Pinpoint the cell where the given text exists, returning its [x, y] midpoint coordinate. 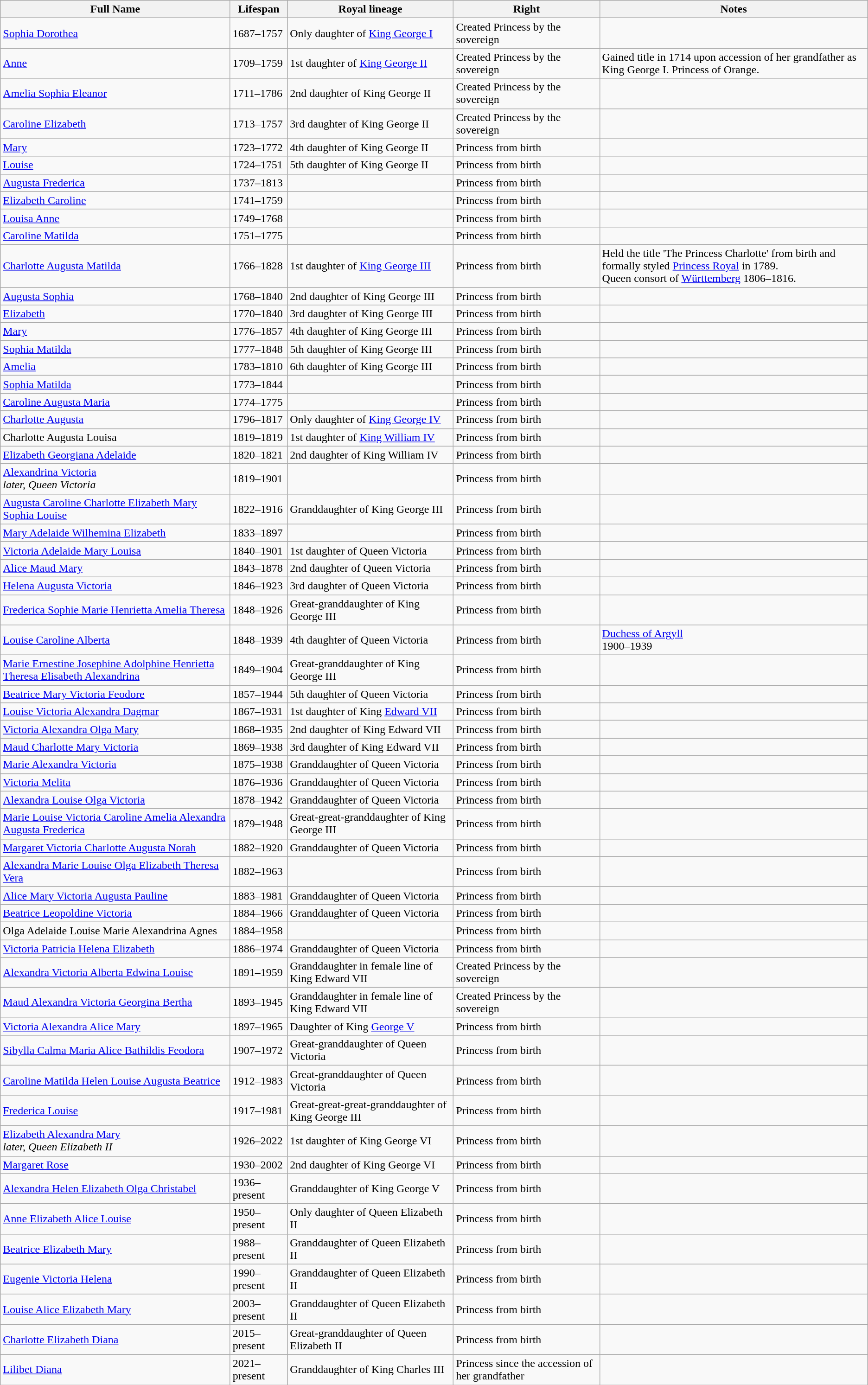
1st daughter of King George III [370, 266]
Alice Mary Victoria Augusta Pauline [115, 895]
Amelia Sophia Eleanor [115, 94]
1749–1768 [259, 218]
Granddaughter of King George III [370, 509]
Only daughter of King George I [370, 33]
5th daughter of Queen Victoria [370, 694]
Eugenie Victoria Helena [115, 1279]
1848–1939 [259, 640]
1917–1981 [259, 1111]
2nd daughter of King Edward VII [370, 729]
Caroline Matilda [115, 236]
Amelia [115, 367]
Mary Adelaide Wilhemina Elizabeth [115, 533]
3rd daughter of King Edward VII [370, 747]
1783–1810 [259, 367]
1926–2022 [259, 1141]
Louise Alice Elizabeth Mary [115, 1309]
Gained title in 1714 upon accession of her grandfather as King George I. Princess of Orange. [734, 63]
1796–1817 [259, 420]
1776–1857 [259, 332]
1936–present [259, 1189]
Caroline Elizabeth [115, 123]
Charlotte Augusta Matilda [115, 266]
1st daughter of King Edward VII [370, 712]
1875–1938 [259, 765]
1950–present [259, 1219]
1846–1923 [259, 586]
Alice Maud Mary [115, 568]
Princess since the accession of her grandfather [527, 1370]
Augusta Sophia [115, 296]
1723–1772 [259, 147]
Frederica Sophie Marie Henrietta Amelia Theresa [115, 609]
Victoria Melita [115, 782]
1930–2002 [259, 1165]
1876–1936 [259, 782]
Olga Adelaide Louise Marie Alexandrina Agnes [115, 931]
1737–1813 [259, 183]
1st daughter of King George VI [370, 1141]
1819–1819 [259, 437]
1878–1942 [259, 800]
Granddaughter of King Charles III [370, 1370]
Great-granddaughter of Queen Elizabeth II [370, 1339]
Victoria Patricia Helena Elizabeth [115, 948]
2003–present [259, 1309]
3rd daughter of King George III [370, 314]
1833–1897 [259, 533]
1713–1757 [259, 123]
6th daughter of King George III [370, 367]
Great-great-great-granddaughter of King George III [370, 1111]
2nd daughter of King George III [370, 296]
1868–1935 [259, 729]
1912–1983 [259, 1080]
Helena Augusta Victoria [115, 586]
4th daughter of Queen Victoria [370, 640]
Louisa Anne [115, 218]
2nd daughter of King William IV [370, 455]
1990–present [259, 1279]
Louise Victoria Alexandra Dagmar [115, 712]
Held the title 'The Princess Charlotte' from birth and formally styled Princess Royal in 1789.Queen consort of Württemberg 1806–1816. [734, 266]
Marie Alexandra Victoria [115, 765]
Louise [115, 165]
Charlotte Elizabeth Diana [115, 1339]
Elizabeth Georgiana Adelaide [115, 455]
4th daughter of King George II [370, 147]
Charlotte Augusta [115, 420]
1687–1757 [259, 33]
1777–1848 [259, 349]
Caroline Matilda Helen Louise Augusta Beatrice [115, 1080]
Beatrice Mary Victoria Feodore [115, 694]
2nd daughter of Queen Victoria [370, 568]
1897–1965 [259, 1027]
1884–1966 [259, 913]
1751–1775 [259, 236]
Alexandra Victoria Alberta Edwina Louise [115, 973]
Elizabeth [115, 314]
Full Name [115, 9]
1st daughter of King William IV [370, 437]
1891–1959 [259, 973]
5th daughter of King George II [370, 165]
Sibylla Calma Maria Alice Bathildis Feodora [115, 1051]
1766–1828 [259, 266]
1709–1759 [259, 63]
Daughter of King George V [370, 1027]
1869–1938 [259, 747]
Augusta Frederica [115, 183]
Augusta Caroline Charlotte Elizabeth Mary Sophia Louise [115, 509]
Alexandra Helen Elizabeth Olga Christabel [115, 1189]
1774–1775 [259, 402]
1879–1948 [259, 823]
1773–1844 [259, 384]
1857–1944 [259, 694]
Marie Louise Victoria Caroline Amelia Alexandra Augusta Frederica [115, 823]
3rd daughter of King George II [370, 123]
Anne Elizabeth Alice Louise [115, 1219]
1819–1901 [259, 479]
1883–1981 [259, 895]
1884–1958 [259, 931]
1907–1972 [259, 1051]
Right [527, 9]
1882–1963 [259, 872]
Maud Alexandra Victoria Georgina Bertha [115, 1002]
Alexandra Marie Louise Olga Elizabeth Theresa Vera [115, 872]
Alexandra Louise Olga Victoria [115, 800]
Notes [734, 9]
Maud Charlotte Mary Victoria [115, 747]
1741–1759 [259, 200]
Victoria Alexandra Olga Mary [115, 729]
1843–1878 [259, 568]
Beatrice Leopoldine Victoria [115, 913]
Only daughter of King George IV [370, 420]
Margaret Victoria Charlotte Augusta Norah [115, 848]
1849–1904 [259, 670]
1848–1926 [259, 609]
Caroline Augusta Maria [115, 402]
1st daughter of Queen Victoria [370, 550]
2021–present [259, 1370]
Granddaughter of King George V [370, 1189]
5th daughter of King George III [370, 349]
1840–1901 [259, 550]
Duchess of Argyll1900–1939 [734, 640]
Sophia Dorothea [115, 33]
Victoria Adelaide Mary Louisa [115, 550]
1770–1840 [259, 314]
Royal lineage [370, 9]
1886–1974 [259, 948]
1711–1786 [259, 94]
Alexandrina Victorialater, Queen Victoria [115, 479]
1867–1931 [259, 712]
Charlotte Augusta Louisa [115, 437]
Great-great-granddaughter of King George III [370, 823]
Marie Ernestine Josephine Adolphine Henrietta Theresa Elisabeth Alexandrina [115, 670]
3rd daughter of Queen Victoria [370, 586]
1st daughter of King George II [370, 63]
Lilibet Diana [115, 1370]
Frederica Louise [115, 1111]
1893–1945 [259, 1002]
1820–1821 [259, 455]
1768–1840 [259, 296]
1988–present [259, 1249]
2nd daughter of King George VI [370, 1165]
1724–1751 [259, 165]
Anne [115, 63]
4th daughter of King George III [370, 332]
2nd daughter of King George II [370, 94]
1882–1920 [259, 848]
Victoria Alexandra Alice Mary [115, 1027]
Louise Caroline Alberta [115, 640]
1822–1916 [259, 509]
Elizabeth Alexandra Marylater, Queen Elizabeth II [115, 1141]
Only daughter of Queen Elizabeth II [370, 1219]
2015–present [259, 1339]
Elizabeth Caroline [115, 200]
Lifespan [259, 9]
Beatrice Elizabeth Mary [115, 1249]
Margaret Rose [115, 1165]
